Return the [x, y] coordinate for the center point of the cell that contains the specified text.  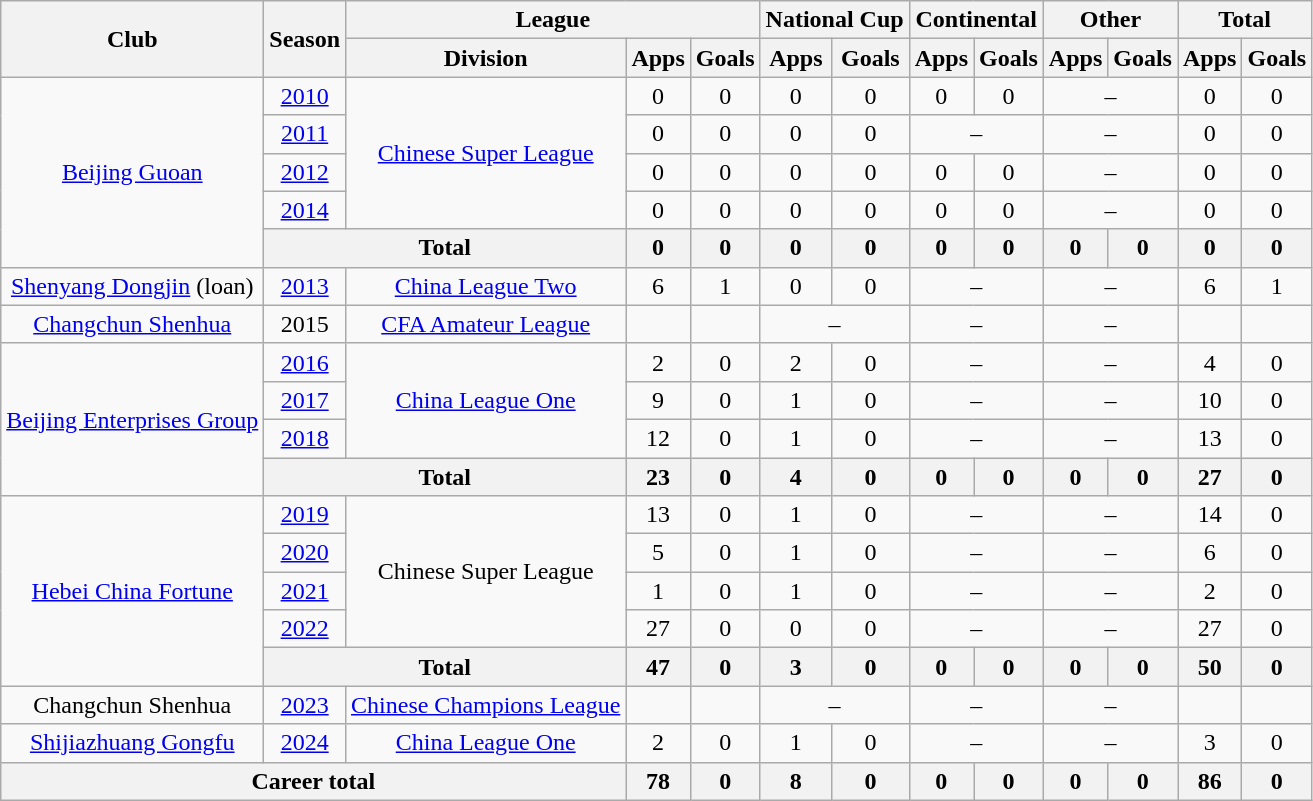
23 [658, 477]
78 [658, 781]
Career total [314, 781]
2014 [305, 210]
Continental [976, 20]
CFA Amateur League [486, 324]
2017 [305, 400]
Hebei China Fortune [132, 591]
50 [1210, 667]
8 [796, 781]
Chinese Champions League [486, 705]
Division [486, 58]
2010 [305, 96]
2022 [305, 629]
2012 [305, 172]
14 [1210, 515]
2020 [305, 553]
Season [305, 39]
9 [658, 400]
Club [132, 39]
86 [1210, 781]
2011 [305, 134]
47 [658, 667]
China League Two [486, 286]
Shenyang Dongjin (loan) [132, 286]
5 [658, 553]
2024 [305, 743]
Other [1110, 20]
National Cup [834, 20]
2018 [305, 438]
10 [1210, 400]
Beijing Enterprises Group [132, 419]
2023 [305, 705]
2019 [305, 515]
2015 [305, 324]
2016 [305, 362]
12 [658, 438]
Beijing Guoan [132, 172]
League [554, 20]
2021 [305, 591]
Shijiazhuang Gongfu [132, 743]
2013 [305, 286]
